Locate the cell with the specified text and output its [x, y] center coordinate. 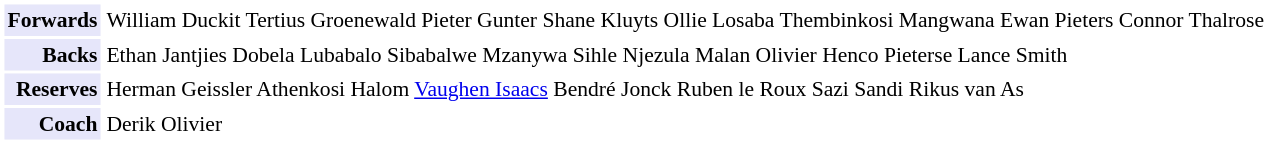
William Duckit Tertius Groenewald Pieter Gunter Shane Kluyts Ollie Losaba Thembinkosi Mangwana Ewan Pieters Connor Thalrose [685, 20]
Derik Olivier [685, 124]
Backs [52, 55]
Reserves [52, 90]
Ethan Jantjies Dobela Lubabalo Sibabalwe Mzanywa Sihle Njezula Malan Olivier Henco Pieterse Lance Smith [685, 55]
Herman Geissler Athenkosi Halom Vaughen Isaacs Bendré Jonck Ruben le Roux Sazi Sandi Rikus van As [685, 90]
Coach [52, 124]
Forwards [52, 20]
